For the text-containing cell, return its midpoint in [x, y] coordinate format. 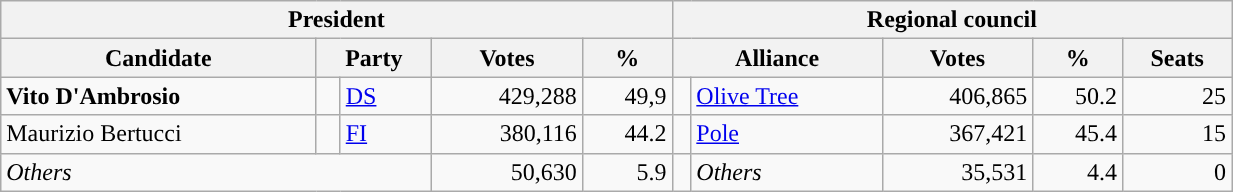
49,9 [627, 96]
Alliance [777, 58]
45.4 [1078, 134]
25 [1178, 96]
367,421 [958, 134]
Vito D'Ambrosio [158, 96]
50.2 [1078, 96]
15 [1178, 134]
4.4 [1078, 172]
President [336, 20]
DS [386, 96]
429,288 [508, 96]
Olive Tree [786, 96]
Seats [1178, 58]
5.9 [627, 172]
0 [1178, 172]
44.2 [627, 134]
FI [386, 134]
35,531 [958, 172]
Regional council [952, 20]
380,116 [508, 134]
Party [374, 58]
50,630 [508, 172]
Candidate [158, 58]
Maurizio Bertucci [158, 134]
406,865 [958, 96]
Pole [786, 134]
